Provide the [x, y] coordinate of the cell's center where the given text is located.  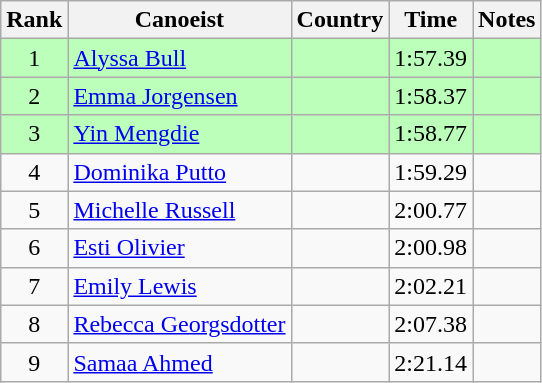
Notes [507, 20]
1:57.39 [431, 58]
Esti Olivier [180, 248]
Emily Lewis [180, 286]
6 [34, 248]
2 [34, 96]
7 [34, 286]
5 [34, 210]
1:58.37 [431, 96]
2:21.14 [431, 362]
4 [34, 172]
Alyssa Bull [180, 58]
Dominika Putto [180, 172]
Country [340, 20]
8 [34, 324]
1:59.29 [431, 172]
Yin Mengdie [180, 134]
2:00.77 [431, 210]
3 [34, 134]
Rank [34, 20]
9 [34, 362]
Samaa Ahmed [180, 362]
1 [34, 58]
1:58.77 [431, 134]
Michelle Russell [180, 210]
2:02.21 [431, 286]
Emma Jorgensen [180, 96]
Canoeist [180, 20]
2:00.98 [431, 248]
Rebecca Georgsdotter [180, 324]
Time [431, 20]
2:07.38 [431, 324]
